From the cell containing the given text, extract its center point as [X, Y] coordinate. 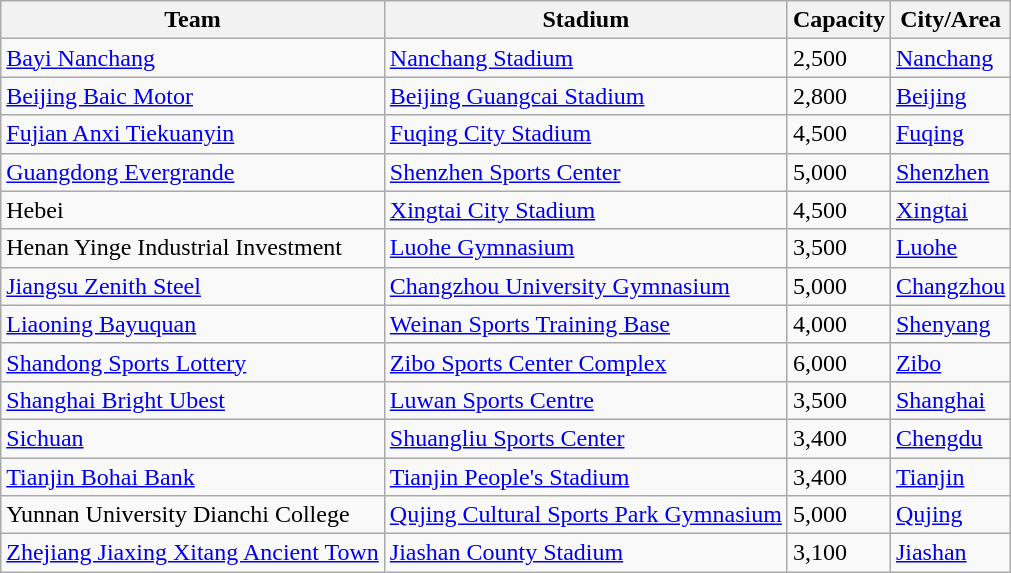
Sichuan [193, 438]
Qujing Cultural Sports Park Gymnasium [586, 515]
Liaoning Bayuquan [193, 324]
Beijing Baic Motor [193, 96]
Jiashan [950, 553]
Qujing [950, 515]
Fuqing [950, 134]
Nanchang Stadium [586, 58]
Shanghai Bright Ubest [193, 400]
City/Area [950, 20]
Shuangliu Sports Center [586, 438]
Fuqing City Stadium [586, 134]
Shenyang [950, 324]
Xingtai [950, 210]
Tianjin People's Stadium [586, 477]
6,000 [838, 362]
Yunnan University Dianchi College [193, 515]
Shandong Sports Lottery [193, 362]
Changzhou University Gymnasium [586, 286]
Zibo [950, 362]
Zhejiang Jiaxing Xitang Ancient Town [193, 553]
Bayi Nanchang [193, 58]
3,100 [838, 553]
Xingtai City Stadium [586, 210]
Capacity [838, 20]
4,000 [838, 324]
Weinan Sports Training Base [586, 324]
Luohe Gymnasium [586, 248]
Changzhou [950, 286]
Fujian Anxi Tiekuanyin [193, 134]
Chengdu [950, 438]
Beijing Guangcai Stadium [586, 96]
Jiangsu Zenith Steel [193, 286]
2,800 [838, 96]
Hebei [193, 210]
Zibo Sports Center Complex [586, 362]
Tianjin Bohai Bank [193, 477]
2,500 [838, 58]
Luohe [950, 248]
Tianjin [950, 477]
Team [193, 20]
Jiashan County Stadium [586, 553]
Stadium [586, 20]
Henan Yinge Industrial Investment [193, 248]
Luwan Sports Centre [586, 400]
Nanchang [950, 58]
Shenzhen Sports Center [586, 172]
Beijing [950, 96]
Guangdong Evergrande [193, 172]
Shenzhen [950, 172]
Shanghai [950, 400]
